From the cell containing the given text, extract its center point as [X, Y] coordinate. 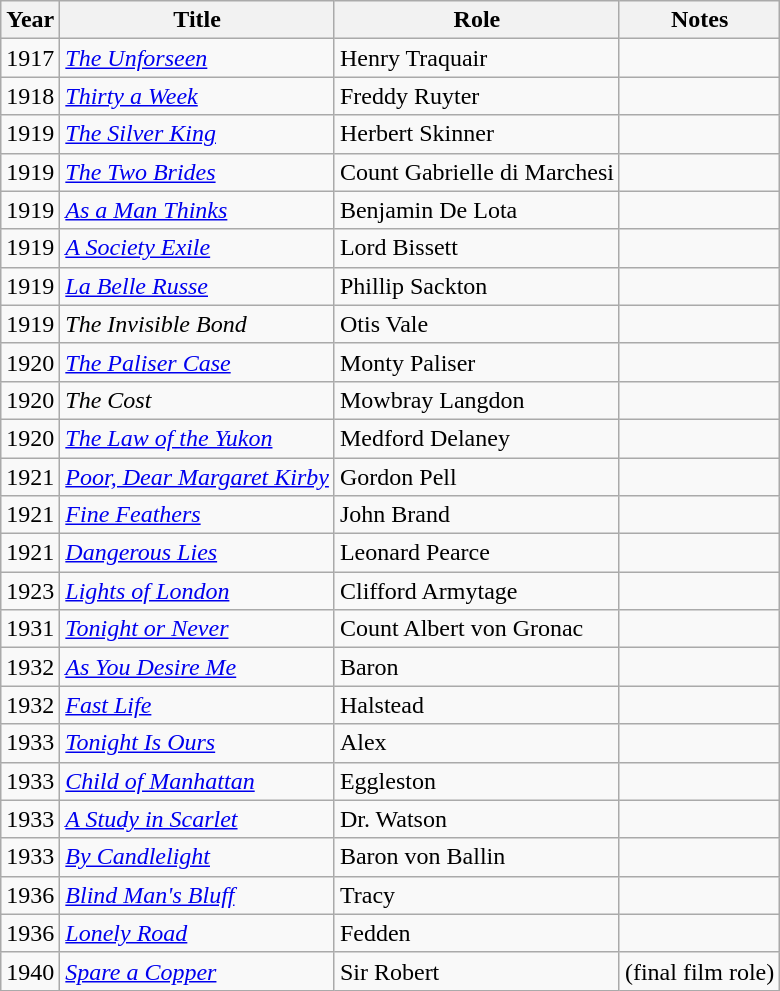
Lonely Road [198, 933]
The Invisible Bond [198, 324]
Lord Bissett [476, 248]
Count Gabrielle di Marchesi [476, 172]
Freddy Ruyter [476, 96]
Leonard Pearce [476, 553]
Medford Delaney [476, 438]
1931 [30, 629]
(final film role) [699, 971]
La Belle Russe [198, 286]
The Law of the Yukon [198, 438]
Monty Paliser [476, 362]
1940 [30, 971]
1923 [30, 591]
Fine Feathers [198, 515]
The Paliser Case [198, 362]
Tracy [476, 895]
Eggleston [476, 781]
As a Man Thinks [198, 210]
Spare a Copper [198, 971]
Role [476, 20]
Lights of London [198, 591]
Fast Life [198, 705]
Year [30, 20]
Child of Manhattan [198, 781]
Poor, Dear Margaret Kirby [198, 477]
Thirty a Week [198, 96]
Tonight Is Ours [198, 743]
Gordon Pell [476, 477]
Tonight or Never [198, 629]
Alex [476, 743]
Title [198, 20]
The Cost [198, 400]
Baron von Ballin [476, 857]
Notes [699, 20]
Dangerous Lies [198, 553]
Blind Man's Bluff [198, 895]
A Society Exile [198, 248]
Clifford Armytage [476, 591]
Dr. Watson [476, 819]
Henry Traquair [476, 58]
A Study in Scarlet [198, 819]
Fedden [476, 933]
Sir Robert [476, 971]
1918 [30, 96]
John Brand [476, 515]
The Silver King [198, 134]
By Candlelight [198, 857]
Count Albert von Gronac [476, 629]
Herbert Skinner [476, 134]
Benjamin De Lota [476, 210]
The Unforseen [198, 58]
Otis Vale [476, 324]
As You Desire Me [198, 667]
Halstead [476, 705]
The Two Brides [198, 172]
Baron [476, 667]
Phillip Sackton [476, 286]
Mowbray Langdon [476, 400]
1917 [30, 58]
